From the cell containing the given text, extract its center point as [x, y] coordinate. 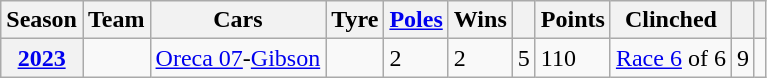
Tyre [355, 20]
Team [116, 20]
110 [572, 58]
9 [742, 58]
5 [524, 58]
Race 6 of 6 [670, 58]
Cars [238, 20]
Poles [416, 20]
Points [572, 20]
Clinched [670, 20]
Season [42, 20]
2023 [42, 58]
Wins [480, 20]
Oreca 07-Gibson [238, 58]
